Output the [x, y] coordinate of the center of the cell containing the given text.  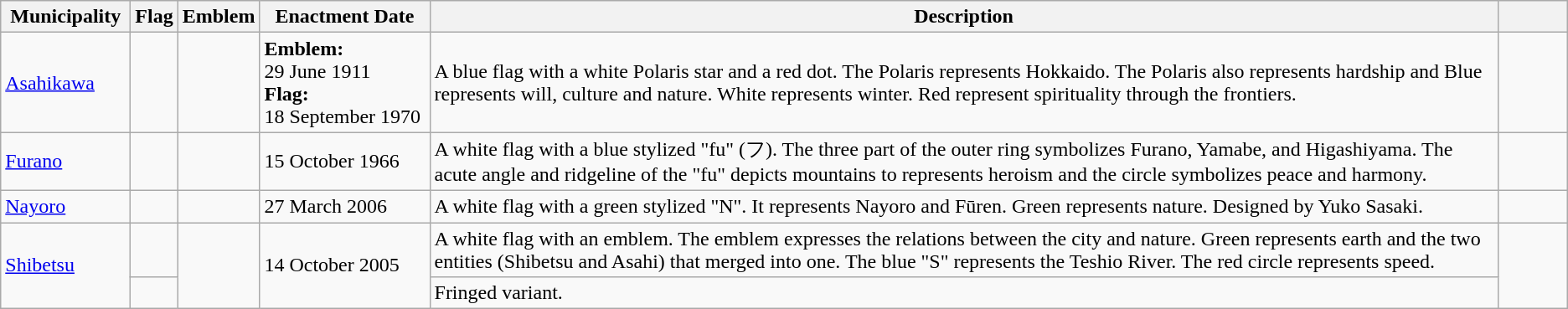
A white flag with a green stylized "N". It represents Nayoro and Fūren. Green represents nature. Designed by Yuko Sasaki. [963, 206]
Asahikawa [65, 82]
Furano [65, 162]
Nayoro [65, 206]
Enactment Date [345, 17]
Emblem [219, 17]
15 October 1966 [345, 162]
Shibetsu [65, 266]
Fringed variant. [963, 293]
14 October 2005 [345, 266]
Emblem:29 June 1911Flag:18 September 1970 [345, 82]
27 March 2006 [345, 206]
Description [963, 17]
Municipality [65, 17]
Flag [154, 17]
